Search for the cell housing the specified text and yield its (x, y) center coordinate. 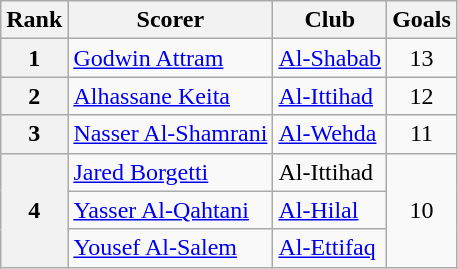
Scorer (170, 20)
Goals (422, 20)
Nasser Al-Shamrani (170, 134)
Club (330, 20)
Yousef Al-Salem (170, 248)
Al-Shabab (330, 58)
2 (34, 96)
Al-Ettifaq (330, 248)
Jared Borgetti (170, 172)
Al-Hilal (330, 210)
Alhassane Keita (170, 96)
11 (422, 134)
Rank (34, 20)
Al-Wehda (330, 134)
1 (34, 58)
12 (422, 96)
4 (34, 210)
Yasser Al-Qahtani (170, 210)
10 (422, 210)
3 (34, 134)
13 (422, 58)
Godwin Attram (170, 58)
